Identify which cell holds the provided text, then report its [X, Y] central coordinate. 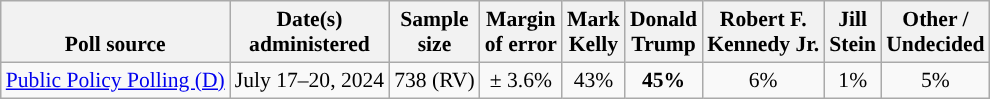
JillStein [852, 32]
MarkKelly [594, 32]
5% [935, 80]
Marginof error [521, 32]
6% [763, 80]
Date(s)administered [310, 32]
Public Policy Polling (D) [116, 80]
Robert F.Kennedy Jr. [763, 32]
± 3.6% [521, 80]
Other /Undecided [935, 32]
738 (RV) [434, 80]
45% [664, 80]
1% [852, 80]
Samplesize [434, 32]
Poll source [116, 32]
DonaldTrump [664, 32]
July 17–20, 2024 [310, 80]
43% [594, 80]
